For the text-containing cell, return its midpoint in [x, y] coordinate format. 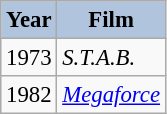
Year [29, 20]
S.T.A.B. [111, 58]
Film [111, 20]
Megaforce [111, 95]
1973 [29, 58]
1982 [29, 95]
